From the cell containing the given text, extract its center point as (x, y) coordinate. 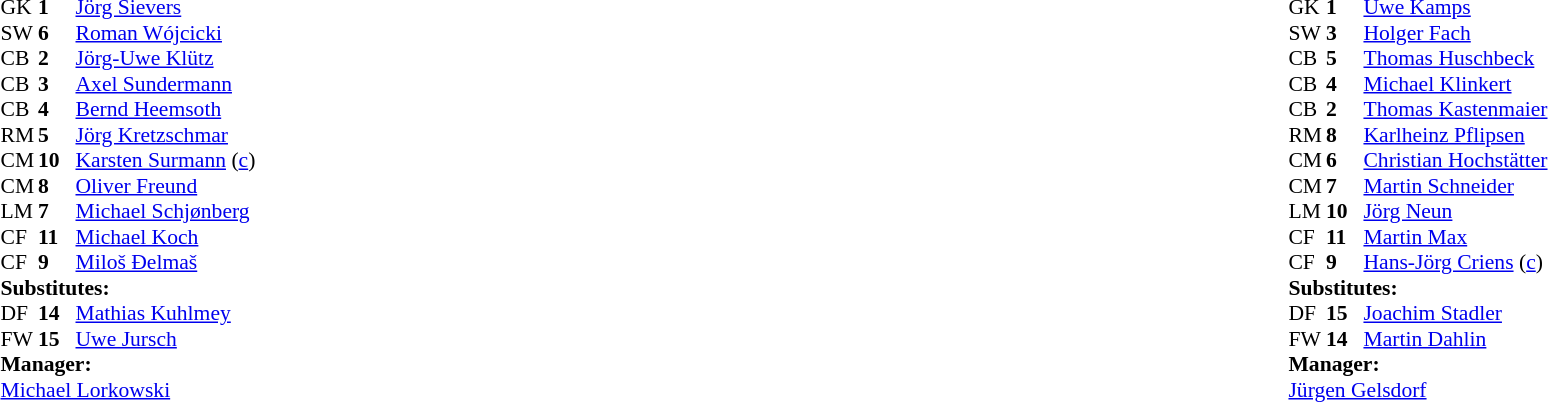
Miloš Đelmaš (166, 263)
Michael Koch (166, 237)
Joachim Stadler (1455, 313)
Jörg Kretzschmar (166, 135)
Thomas Huschbeck (1455, 59)
Bernd Heemsoth (166, 109)
Martin Dahlin (1455, 339)
Michael Schjønberg (166, 211)
Jörg-Uwe Klütz (166, 59)
Thomas Kastenmaier (1455, 109)
Martin Schneider (1455, 186)
Karsten Surmann (c) (166, 161)
Michael Klinkert (1455, 84)
Christian Hochstätter (1455, 161)
Jörg Neun (1455, 211)
Karlheinz Pflipsen (1455, 135)
Roman Wójcicki (166, 33)
Mathias Kuhlmey (166, 313)
Axel Sundermann (166, 84)
Oliver Freund (166, 186)
Uwe Jursch (166, 339)
Holger Fach (1455, 33)
Martin Max (1455, 237)
Hans-Jörg Criens (c) (1455, 263)
